Identify which cell holds the provided text, then report its (x, y) central coordinate. 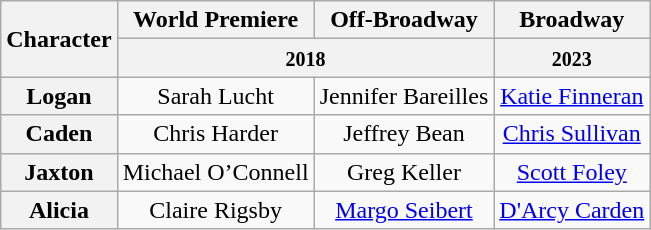
Character (59, 39)
Claire Rigsby (216, 210)
Off-Broadway (404, 20)
Chris Harder (216, 134)
Scott Foley (572, 172)
D'Arcy Carden (572, 210)
Margo Seibert (404, 210)
World Premiere (216, 20)
Logan (59, 96)
Alicia (59, 210)
Jeffrey Bean (404, 134)
Jaxton (59, 172)
Broadway (572, 20)
Caden (59, 134)
2023 (572, 58)
Sarah Lucht (216, 96)
Jennifer Bareilles (404, 96)
Michael O’Connell (216, 172)
Chris Sullivan (572, 134)
2018 (306, 58)
Katie Finneran (572, 96)
Greg Keller (404, 172)
